Provide the [x, y] coordinate of the cell's center where the given text is located.  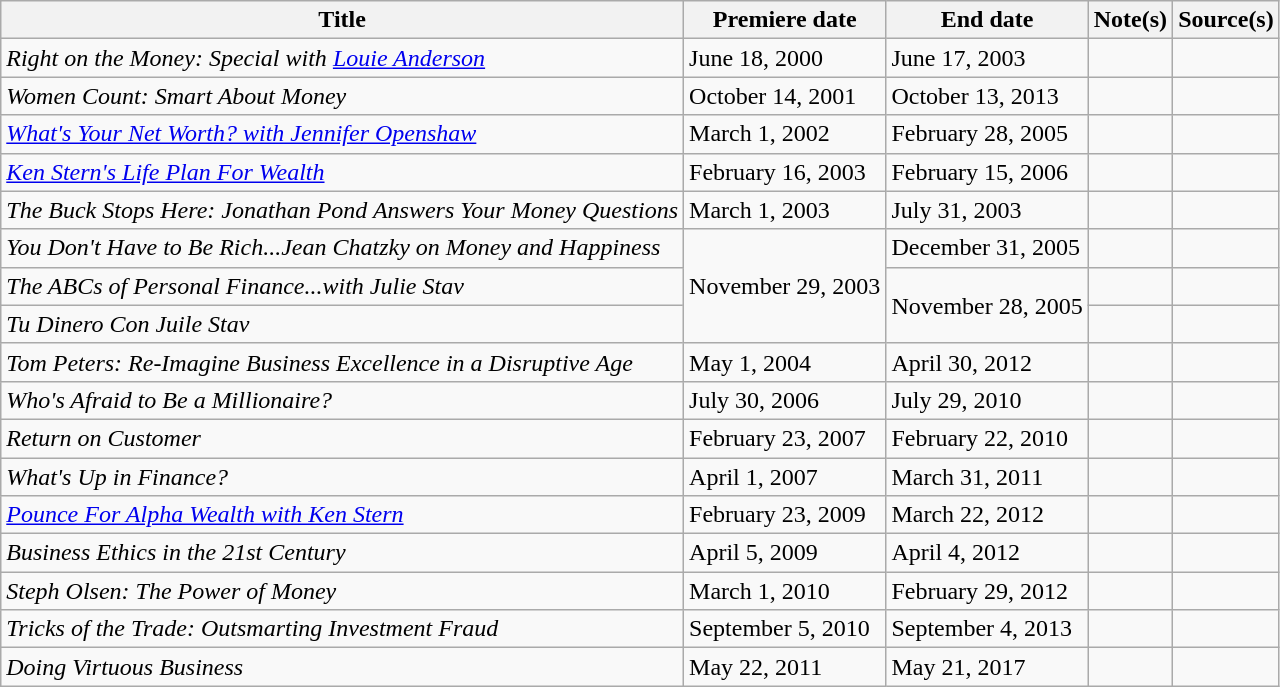
March 1, 2010 [785, 591]
February 28, 2005 [987, 134]
September 4, 2013 [987, 629]
Pounce For Alpha Wealth with Ken Stern [342, 515]
Return on Customer [342, 438]
Ken Stern's Life Plan For Wealth [342, 172]
May 21, 2017 [987, 667]
End date [987, 20]
Note(s) [1130, 20]
May 22, 2011 [785, 667]
February 15, 2006 [987, 172]
October 14, 2001 [785, 96]
July 29, 2010 [987, 400]
You Don't Have to Be Rich...Jean Chatzky on Money and Happiness [342, 248]
February 29, 2012 [987, 591]
September 5, 2010 [785, 629]
April 5, 2009 [785, 553]
November 29, 2003 [785, 286]
March 1, 2002 [785, 134]
What's Your Net Worth? with Jennifer Openshaw [342, 134]
Tu Dinero Con Juile Stav [342, 324]
December 31, 2005 [987, 248]
Tom Peters: Re-Imagine Business Excellence in a Disruptive Age [342, 362]
March 31, 2011 [987, 477]
Premiere date [785, 20]
June 17, 2003 [987, 58]
October 13, 2013 [987, 96]
Right on the Money: Special with Louie Anderson [342, 58]
The Buck Stops Here: Jonathan Pond Answers Your Money Questions [342, 210]
Source(s) [1226, 20]
Who's Afraid to Be a Millionaire? [342, 400]
February 23, 2009 [785, 515]
July 30, 2006 [785, 400]
February 16, 2003 [785, 172]
The ABCs of Personal Finance...with Julie Stav [342, 286]
April 30, 2012 [987, 362]
February 23, 2007 [785, 438]
What's Up in Finance? [342, 477]
Doing Virtuous Business [342, 667]
Steph Olsen: The Power of Money [342, 591]
Business Ethics in the 21st Century [342, 553]
February 22, 2010 [987, 438]
May 1, 2004 [785, 362]
April 1, 2007 [785, 477]
Tricks of the Trade: Outsmarting Investment Fraud [342, 629]
June 18, 2000 [785, 58]
April 4, 2012 [987, 553]
Title [342, 20]
March 22, 2012 [987, 515]
November 28, 2005 [987, 305]
July 31, 2003 [987, 210]
Women Count: Smart About Money [342, 96]
March 1, 2003 [785, 210]
